Identify which cell holds the provided text, then report its (X, Y) central coordinate. 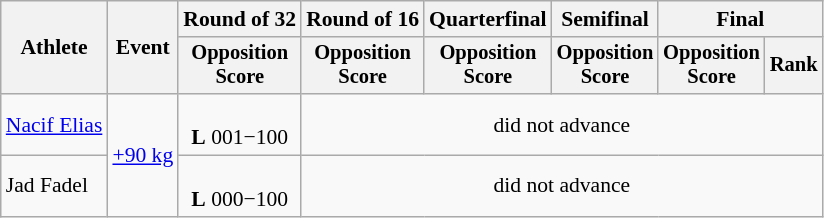
Round of 16 (362, 19)
L 000−100 (240, 186)
+90 kg (142, 155)
Semifinal (606, 19)
Rank (794, 66)
Final (740, 19)
Nacif Elias (54, 124)
Event (142, 48)
Athlete (54, 48)
L 001−100 (240, 124)
Quarterfinal (488, 19)
Jad Fadel (54, 186)
Round of 32 (240, 19)
